Provide the [x, y] coordinate of the cell's center where the given text is located.  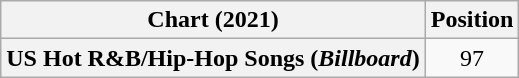
US Hot R&B/Hip-Hop Songs (Billboard) [213, 58]
Position [472, 20]
Chart (2021) [213, 20]
97 [472, 58]
